For the text-containing cell, return its midpoint in (x, y) coordinate format. 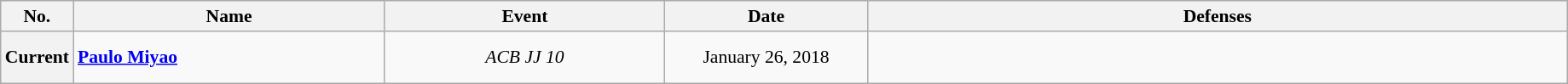
Event (525, 16)
No. (38, 16)
Date (767, 16)
January 26, 2018 (767, 58)
Current (38, 58)
Defenses (1218, 16)
Paulo Miyao (229, 58)
ACB JJ 10 (525, 58)
Name (229, 16)
